Provide the [X, Y] coordinate of the cell's center where the given text is located.  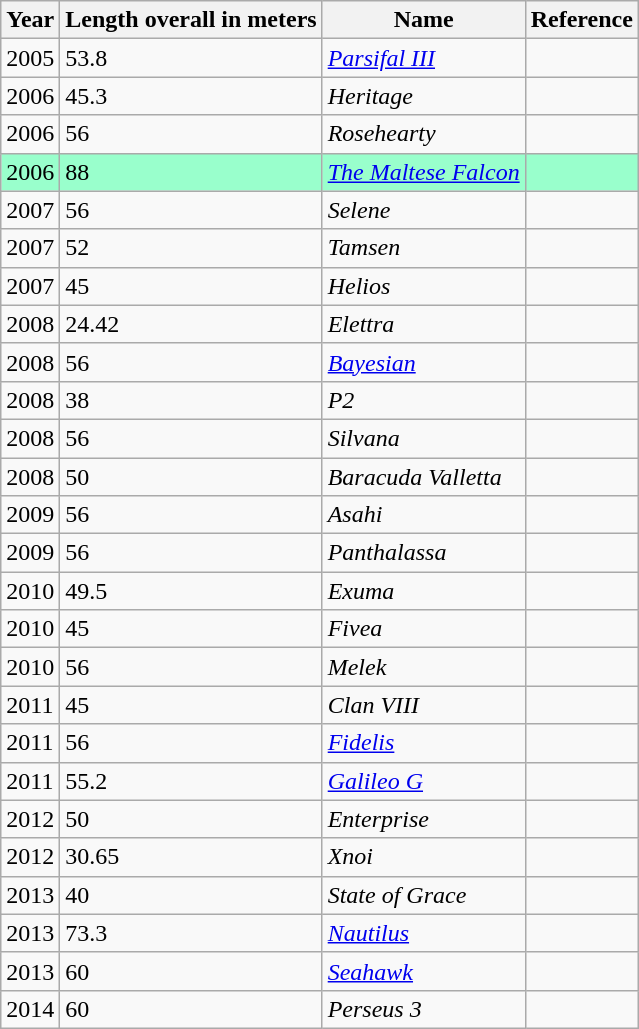
State of Grace [424, 895]
Perseus 3 [424, 1009]
Asahi [424, 515]
Fidelis [424, 743]
Enterprise [424, 819]
Exuma [424, 591]
Reference [582, 20]
55.2 [191, 781]
Selene [424, 210]
88 [191, 172]
Fivea [424, 629]
Helios [424, 286]
52 [191, 248]
2005 [30, 58]
Seahawk [424, 971]
Nautilus [424, 933]
40 [191, 895]
Year [30, 20]
Bayesian [424, 362]
Parsifal III [424, 58]
53.8 [191, 58]
Clan VIII [424, 705]
Galileo G [424, 781]
45.3 [191, 96]
Panthalassa [424, 553]
Length overall in meters [191, 20]
Name [424, 20]
Heritage [424, 96]
Rosehearty [424, 134]
Xnoi [424, 857]
30.65 [191, 857]
Elettra [424, 324]
73.3 [191, 933]
P2 [424, 400]
Baracuda Valletta [424, 477]
Tamsen [424, 248]
38 [191, 400]
2014 [30, 1009]
49.5 [191, 591]
24.42 [191, 324]
Melek [424, 667]
Silvana [424, 438]
The Maltese Falcon [424, 172]
